Scan for the cell matching the given text and deliver its [x, y] coordinate at center. 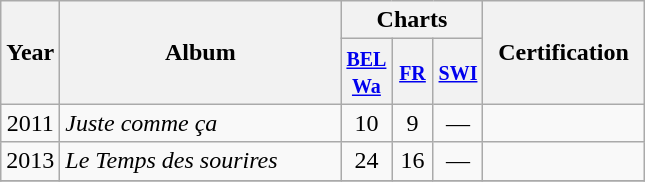
10 [366, 123]
Year [30, 52]
Le Temps des sourires [200, 161]
Juste comme ça [200, 123]
SWI [458, 72]
Album [200, 52]
FR [412, 72]
24 [366, 161]
BEL Wa [366, 72]
2013 [30, 161]
Charts [412, 20]
Certification [564, 52]
9 [412, 123]
2011 [30, 123]
16 [412, 161]
